Identify which cell holds the provided text, then report its (x, y) central coordinate. 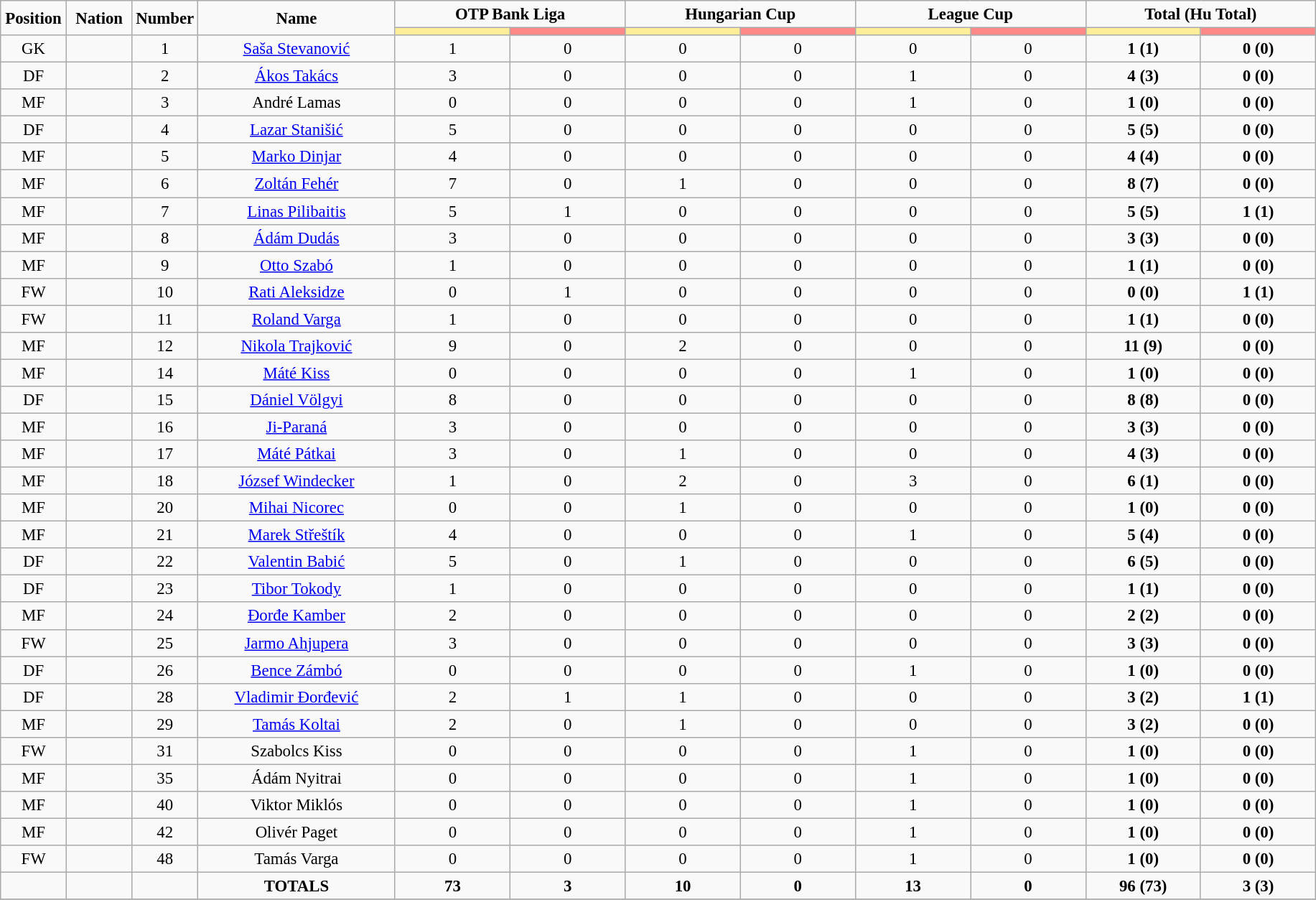
Vladimir Đorđević (297, 697)
TOTALS (297, 886)
Máté Kiss (297, 373)
40 (165, 805)
6 (165, 184)
26 (165, 670)
Ádám Dudás (297, 238)
Dániel Völgyi (297, 400)
Tamás Varga (297, 859)
14 (165, 373)
Zoltán Fehér (297, 184)
Viktor Miklós (297, 805)
OTP Bank Liga (510, 14)
Lazar Stanišić (297, 130)
96 (73) (1143, 886)
Otto Szabó (297, 265)
2 (2) (1143, 616)
8 (7) (1143, 184)
Number (165, 18)
Máté Pátkai (297, 454)
22 (165, 562)
Jarmo Ahjupera (297, 643)
73 (452, 886)
6 (5) (1143, 562)
Total (Hu Total) (1200, 14)
Name (297, 18)
31 (165, 751)
Nation (99, 18)
35 (165, 778)
13 (913, 886)
League Cup (971, 14)
Hungarian Cup (741, 14)
Szabolcs Kiss (297, 751)
15 (165, 400)
Marek Střeštík (297, 535)
24 (165, 616)
16 (165, 427)
Đorđe Kamber (297, 616)
17 (165, 454)
42 (165, 832)
11 (165, 319)
Ádám Nyitrai (297, 778)
Tamás Koltai (297, 724)
Rati Aleksidze (297, 292)
23 (165, 589)
Roland Varga (297, 319)
André Lamas (297, 103)
Ji-Paraná (297, 427)
Bence Zámbó (297, 670)
GK (34, 49)
21 (165, 535)
11 (9) (1143, 346)
6 (1) (1143, 481)
Position (34, 18)
25 (165, 643)
Ákos Takács (297, 76)
29 (165, 724)
28 (165, 697)
8 (8) (1143, 400)
József Windecker (297, 481)
Olivér Paget (297, 832)
18 (165, 481)
5 (4) (1143, 535)
Linas Pilibaitis (297, 211)
Mihai Nicorec (297, 508)
Valentin Babić (297, 562)
Saša Stevanović (297, 49)
20 (165, 508)
4 (4) (1143, 157)
Marko Dinjar (297, 157)
Nikola Trajković (297, 346)
12 (165, 346)
48 (165, 859)
Tibor Tokody (297, 589)
